For the text-containing cell, return its midpoint in [x, y] coordinate format. 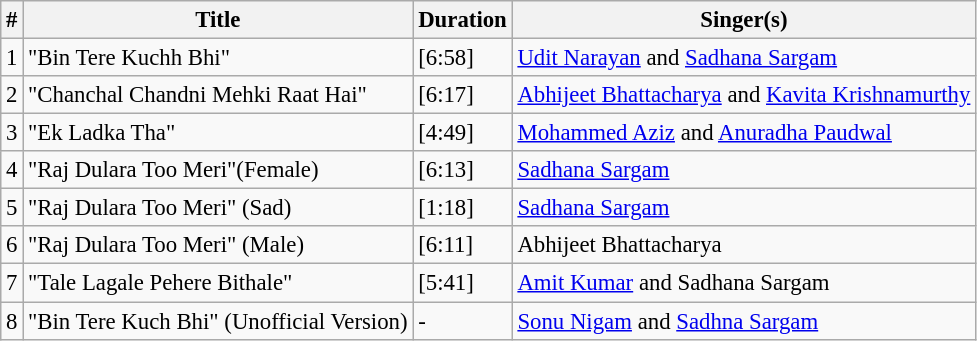
8 [12, 321]
6 [12, 245]
Amit Kumar and Sadhana Sargam [744, 283]
[6:17] [462, 95]
"Tale Lagale Pehere Bithale" [218, 283]
[6:58] [462, 58]
4 [12, 170]
"Raj Dulara Too Meri"(Female) [218, 170]
"Raj Dulara Too Meri" (Male) [218, 245]
[6:11] [462, 245]
Mohammed Aziz and Anuradha Paudwal [744, 133]
"Chanchal Chandni Mehki Raat Hai" [218, 95]
[5:41] [462, 283]
[6:13] [462, 170]
Udit Narayan and Sadhana Sargam [744, 58]
"Raj Dulara Too Meri" (Sad) [218, 208]
Abhijeet Bhattacharya and Kavita Krishnamurthy [744, 95]
Singer(s) [744, 20]
Duration [462, 20]
[4:49] [462, 133]
Abhijeet Bhattacharya [744, 245]
7 [12, 283]
"Ek Ladka Tha" [218, 133]
# [12, 20]
1 [12, 58]
Sonu Nigam and Sadhna Sargam [744, 321]
[1:18] [462, 208]
3 [12, 133]
Title [218, 20]
"Bin Tere Kuchh Bhi" [218, 58]
5 [12, 208]
2 [12, 95]
- [462, 321]
"Bin Tere Kuch Bhi" (Unofficial Version) [218, 321]
